Return [x, y] of the center of cell containing provided text 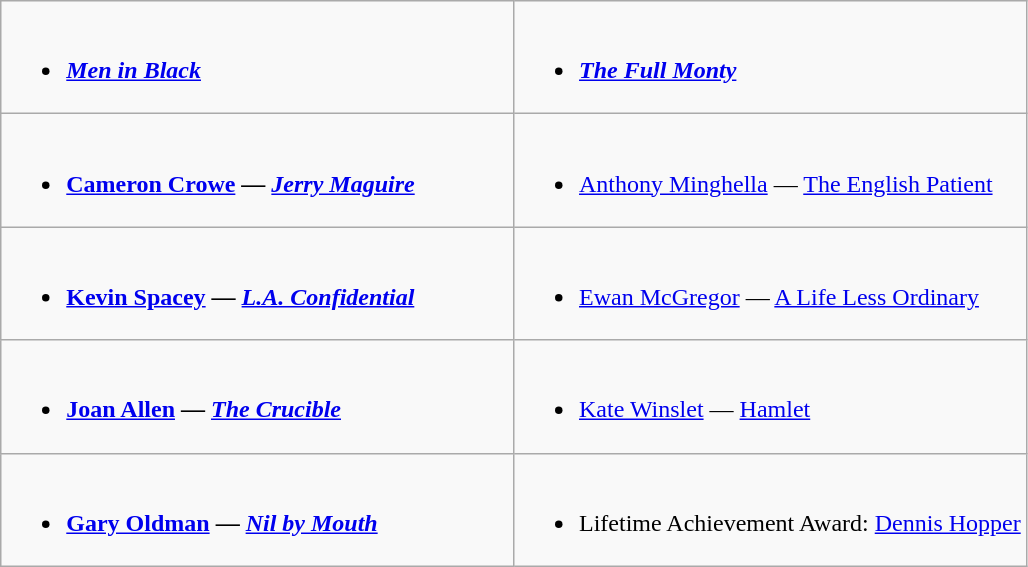
Ewan McGregor — A Life Less Ordinary [770, 284]
Gary Oldman — Nil by Mouth [258, 510]
Kate Winslet — Hamlet [770, 396]
Joan Allen — The Crucible [258, 396]
Cameron Crowe — Jerry Maguire [258, 170]
The Full Monty [770, 58]
Kevin Spacey — L.A. Confidential [258, 284]
Lifetime Achievement Award: Dennis Hopper [770, 510]
Anthony Minghella — The English Patient [770, 170]
Men in Black [258, 58]
